Find where the given text appears and provide that cell's center as (X, Y) coordinate. 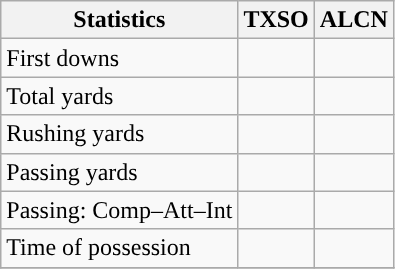
First downs (120, 58)
ALCN (354, 20)
Total yards (120, 96)
Statistics (120, 20)
Passing: Comp–Att–Int (120, 210)
Passing yards (120, 172)
Rushing yards (120, 134)
TXSO (276, 20)
Time of possession (120, 248)
